Return the (x, y) coordinate for the center point of the cell that contains the specified text.  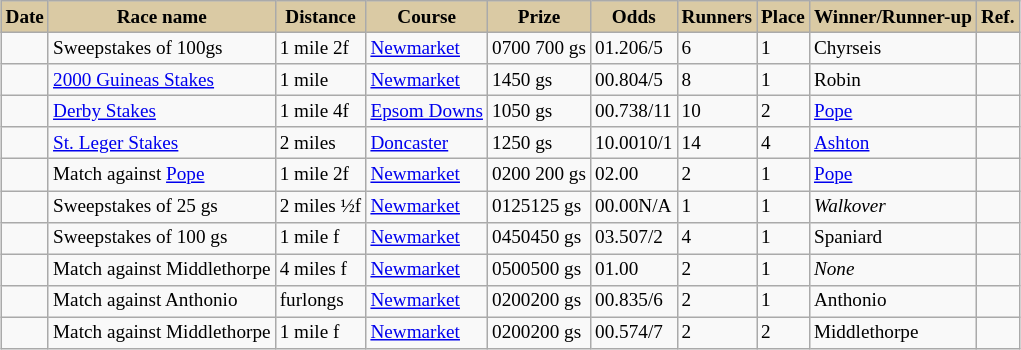
furlongs (320, 301)
Sweepstakes of 100gs (162, 48)
Place (784, 17)
1 mile 4f (320, 111)
0500500 gs (540, 270)
Odds (634, 17)
2 miles (320, 143)
03.507/2 (634, 238)
Ashton (892, 143)
1050 gs (540, 111)
0200 200 gs (540, 175)
Spaniard (892, 238)
00.00N/A (634, 206)
00.574/7 (634, 333)
St. Leger Stakes (162, 143)
Date (25, 17)
01.00 (634, 270)
0700 700 gs (540, 48)
Walkover (892, 206)
02.00 (634, 175)
10.0010/1 (634, 143)
00.738/11 (634, 111)
0125125 gs (540, 206)
Course (427, 17)
1 mile (320, 80)
2000 Guineas Stakes (162, 80)
1450 gs (540, 80)
Winner/Runner-up (892, 17)
Match against Anthonio (162, 301)
None (892, 270)
00.804/5 (634, 80)
0450450 gs (540, 238)
Sweepstakes of 100 gs (162, 238)
Derby Stakes (162, 111)
Sweepstakes of 25 gs (162, 206)
14 (717, 143)
Distance (320, 17)
4 miles f (320, 270)
Match against Pope (162, 175)
00.835/6 (634, 301)
Anthonio (892, 301)
Prize (540, 17)
Doncaster (427, 143)
Chyrseis (892, 48)
01.206/5 (634, 48)
6 (717, 48)
Middlethorpe (892, 333)
1250 gs (540, 143)
Race name (162, 17)
8 (717, 80)
10 (717, 111)
Runners (717, 17)
Ref. (998, 17)
2 miles ½f (320, 206)
Robin (892, 80)
Epsom Downs (427, 111)
